For the text-containing cell, return its midpoint in (X, Y) coordinate format. 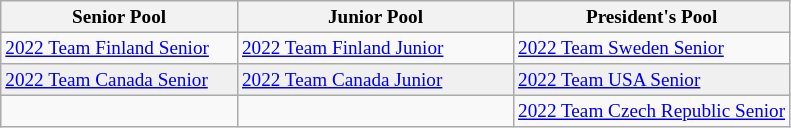
Junior Pool (375, 17)
2022 Team USA Senior (652, 80)
2022 Team Canada Senior (120, 80)
2022 Team Finland Senior (120, 48)
2022 Team Finland Junior (375, 48)
Senior Pool (120, 17)
2022 Team Canada Junior (375, 80)
2022 Team Sweden Senior (652, 48)
President's Pool (652, 17)
2022 Team Czech Republic Senior (652, 111)
